Find where the given text appears and provide that cell's center as [x, y] coordinate. 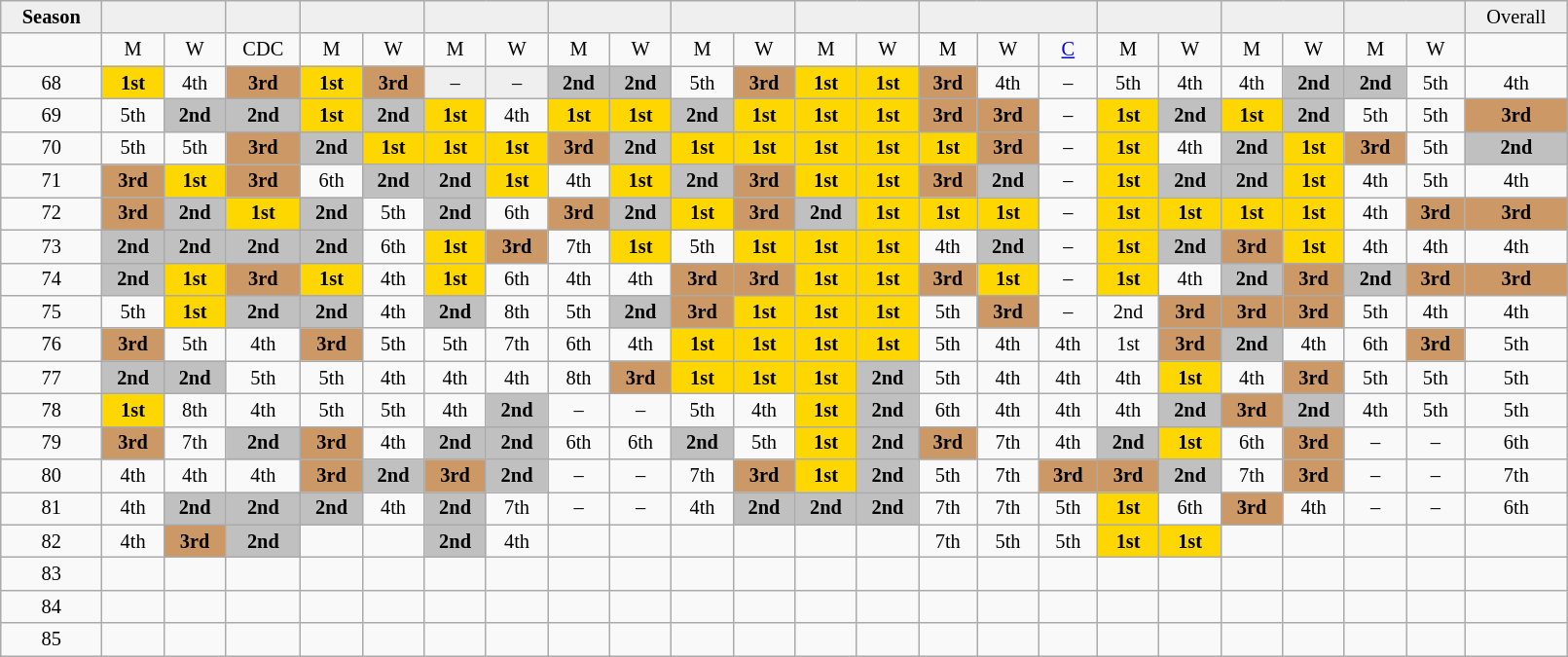
69 [52, 115]
79 [52, 443]
85 [52, 639]
76 [52, 345]
73 [52, 246]
84 [52, 606]
CDC [263, 50]
82 [52, 541]
68 [52, 83]
83 [52, 573]
80 [52, 476]
77 [52, 378]
75 [52, 311]
81 [52, 508]
70 [52, 148]
72 [52, 213]
C [1068, 50]
Overall [1516, 17]
78 [52, 410]
Season [52, 17]
74 [52, 279]
71 [52, 181]
